Find where the given text appears and provide that cell's center as [x, y] coordinate. 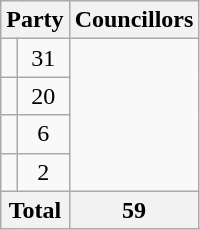
2 [43, 172]
20 [43, 96]
Total [35, 210]
59 [134, 210]
Party [35, 20]
6 [43, 134]
Councillors [134, 20]
31 [43, 58]
